Determine the (X, Y) coordinate at the center of the cell enclosing the given text.  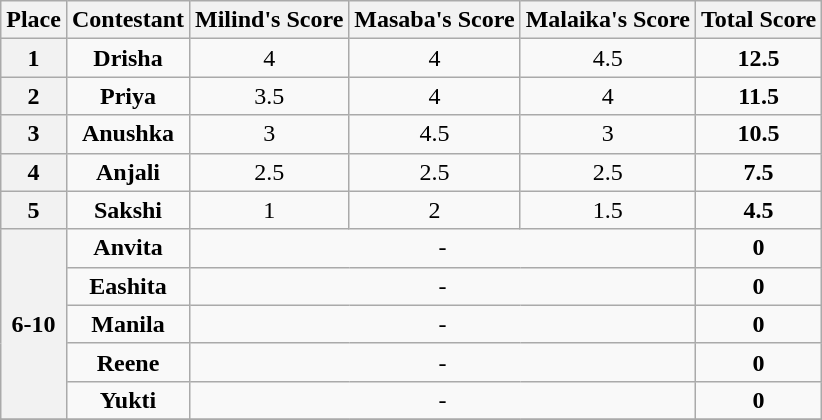
Anushka (128, 134)
Contestant (128, 20)
10.5 (758, 134)
Eashita (128, 286)
7.5 (758, 172)
Yukti (128, 400)
Milind's Score (270, 20)
1.5 (608, 210)
6-10 (34, 324)
Drisha (128, 58)
Sakshi (128, 210)
Reene (128, 362)
Place (34, 20)
Malaika's Score (608, 20)
11.5 (758, 96)
Manila (128, 324)
Priya (128, 96)
5 (34, 210)
12.5 (758, 58)
3.5 (270, 96)
Masaba's Score (434, 20)
Total Score (758, 20)
Anvita (128, 248)
Anjali (128, 172)
